From the cell containing the given text, extract its center point as (x, y) coordinate. 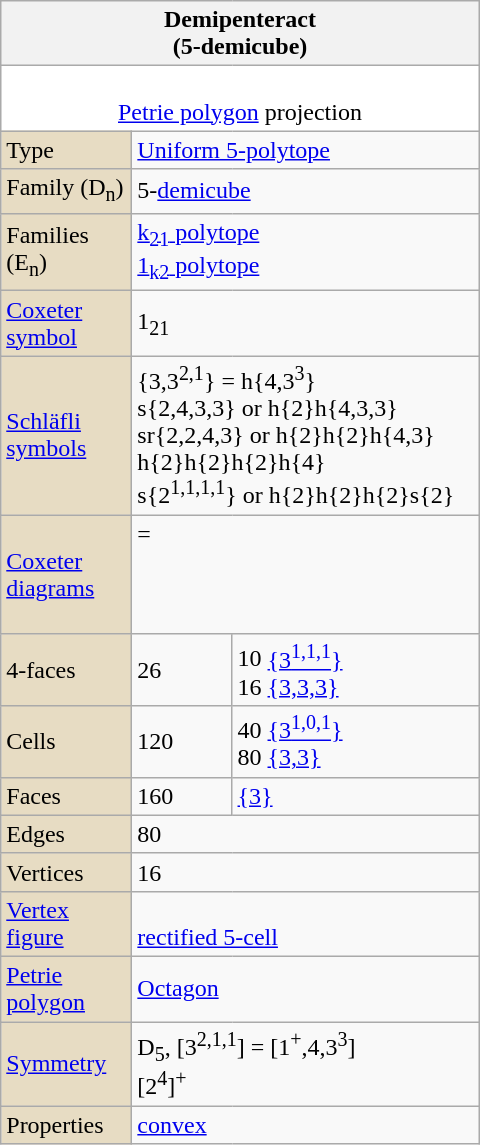
120 (182, 742)
Symmetry (66, 1064)
Cells (66, 742)
Type (66, 150)
{3,32,1} = h{4,33}s{2,4,3,3} or h{2}h{4,3,3}sr{2,2,4,3} or h{2}h{2}h{4,3}h{2}h{2}h{2}h{4}s{21,1,1,1} or h{2}h{2}h{2}s{2} (306, 436)
convex (306, 1125)
Properties (66, 1125)
D5, [32,1,1] = [1+,4,33][24]+ (306, 1064)
10 {31,1,1}16 {3,3,3} (356, 670)
Family (Dn) (66, 191)
Schläflisymbols (66, 436)
= (306, 574)
Uniform 5-polytope (306, 150)
Coxeterdiagrams (66, 574)
rectified 5-cell (306, 924)
16 (306, 872)
{3} (356, 796)
121 (306, 324)
Families (En) (66, 252)
Petriepolygon (66, 988)
Vertexfigure (66, 924)
Faces (66, 796)
5-demicube (306, 191)
40 {31,0,1}80 {3,3} (356, 742)
Octagon (306, 988)
k21 polytope1k2 polytope (306, 252)
4-faces (66, 670)
80 (306, 834)
Vertices (66, 872)
Demipenteract(5-demicube) (240, 34)
Edges (66, 834)
Coxetersymbol (66, 324)
Petrie polygon projection (240, 98)
160 (182, 796)
26 (182, 670)
